Identify which cell holds the provided text, then report its (X, Y) central coordinate. 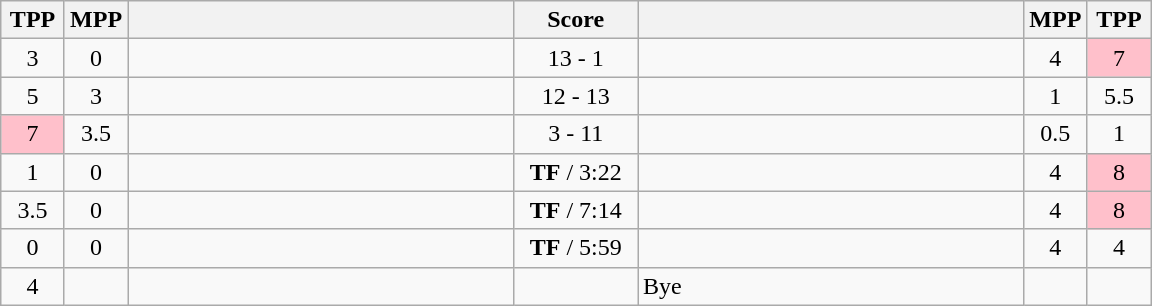
Bye (831, 286)
0.5 (1056, 134)
TF / 7:14 (576, 210)
5.5 (1119, 96)
3 - 11 (576, 134)
TF / 5:59 (576, 248)
13 - 1 (576, 58)
Score (576, 20)
5 (33, 96)
TF / 3:22 (576, 172)
12 - 13 (576, 96)
